Determine the (X, Y) coordinate at the center of the cell enclosing the given text.  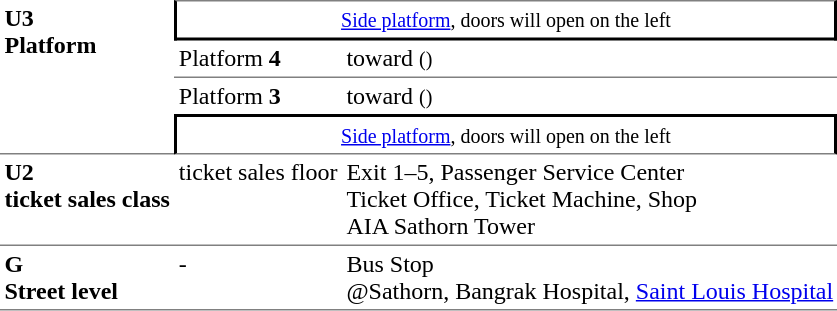
Platform 4 (258, 59)
GStreet level (87, 278)
Platform 3 (258, 96)
- (258, 278)
U2ticket sales class (87, 200)
ticket sales floor (258, 200)
U3Platform (87, 77)
